Identify which cell holds the provided text, then report its [X, Y] central coordinate. 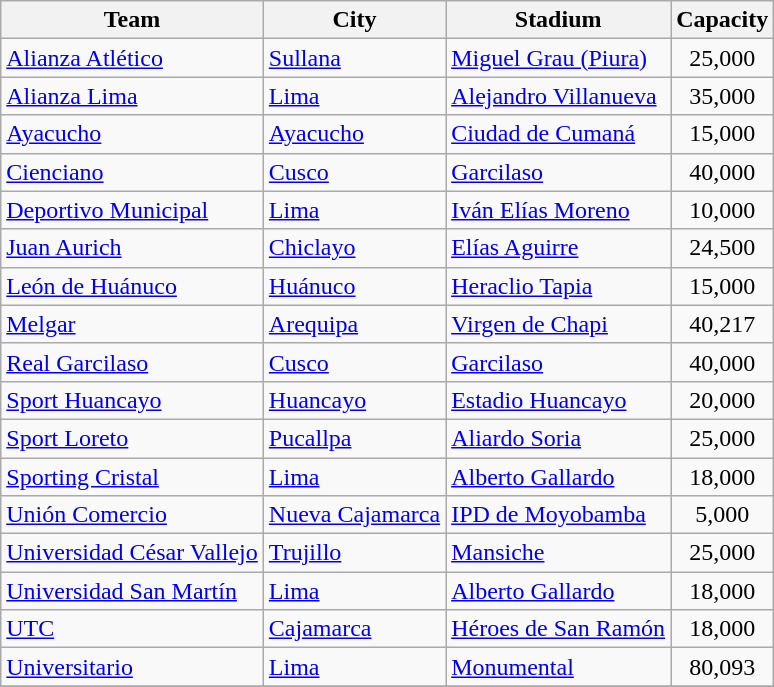
Melgar [132, 324]
Universidad San Martín [132, 591]
IPD de Moyobamba [558, 515]
Team [132, 20]
Héroes de San Ramón [558, 629]
Stadium [558, 20]
Miguel Grau (Piura) [558, 58]
24,500 [722, 248]
10,000 [722, 210]
Nueva Cajamarca [354, 515]
Estadio Huancayo [558, 400]
Capacity [722, 20]
Universitario [132, 667]
Deportivo Municipal [132, 210]
Sport Huancayo [132, 400]
Elías Aguirre [558, 248]
Heraclio Tapia [558, 286]
Sporting Cristal [132, 477]
5,000 [722, 515]
Alianza Lima [132, 96]
Unión Comercio [132, 515]
Universidad César Vallejo [132, 553]
Aliardo Soria [558, 438]
Sport Loreto [132, 438]
Monumental [558, 667]
Virgen de Chapi [558, 324]
Real Garcilaso [132, 362]
Juan Aurich [132, 248]
Huánuco [354, 286]
35,000 [722, 96]
Iván Elías Moreno [558, 210]
Huancayo [354, 400]
20,000 [722, 400]
40,217 [722, 324]
City [354, 20]
UTC [132, 629]
Pucallpa [354, 438]
80,093 [722, 667]
Trujillo [354, 553]
Cienciano [132, 172]
León de Huánuco [132, 286]
Alianza Atlético [132, 58]
Alejandro Villanueva [558, 96]
Ciudad de Cumaná [558, 134]
Sullana [354, 58]
Cajamarca [354, 629]
Chiclayo [354, 248]
Mansiche [558, 553]
Arequipa [354, 324]
